Return the (X, Y) coordinate for the center point of the cell that contains the specified text.  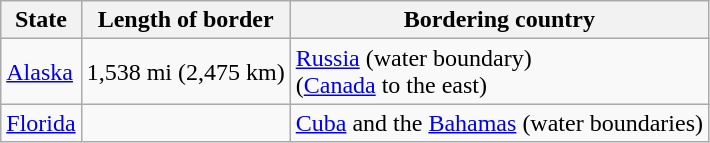
Russia (water boundary)(Canada to the east) (499, 72)
Bordering country (499, 20)
Length of border (186, 20)
1,538 mi (2,475 km) (186, 72)
Cuba and the Bahamas (water boundaries) (499, 123)
Alaska (41, 72)
State (41, 20)
Florida (41, 123)
